Return [x, y] of the center of cell containing provided text 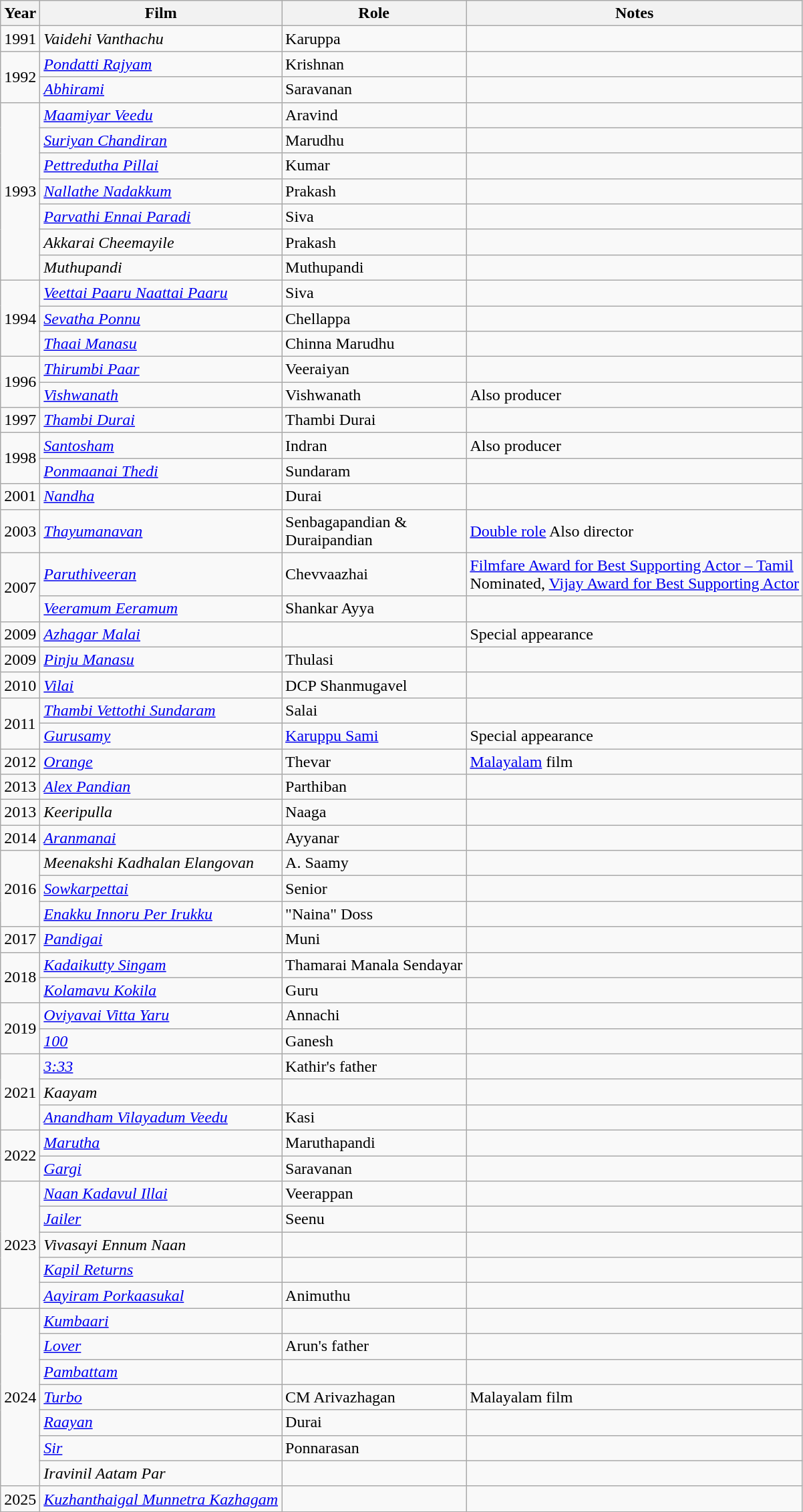
2017 [20, 939]
Thaai Manasu [161, 344]
Film [161, 13]
Thulasi [374, 659]
2001 [20, 496]
2022 [20, 1155]
"Naina" Doss [374, 914]
Vilai [161, 685]
Seenu [374, 1219]
Veeramum Eeramum [161, 609]
Ayyanar [374, 838]
Veerappan [374, 1194]
2014 [20, 838]
Arun's father [374, 1346]
Shankar Ayya [374, 609]
Ganesh [374, 1041]
A. Saamy [374, 863]
Annachi [374, 1016]
Lover [161, 1346]
Thayumanavan [161, 531]
Year [20, 13]
Sevatha Ponnu [161, 319]
Vaidehi Vanthachu [161, 39]
Nandha [161, 496]
2016 [20, 889]
Role [374, 13]
Salai [374, 710]
Kadaikutty Singam [161, 965]
Vivasayi Ennum Naan [161, 1245]
Thambi Vettothi Sundaram [161, 710]
Naaga [374, 812]
Kumbaari [161, 1321]
Kumar [374, 166]
Parthiban [374, 787]
1996 [20, 382]
Turbo [161, 1397]
Thamarai Manala Sendayar [374, 965]
Muni [374, 939]
Paruthiveeran [161, 575]
1994 [20, 318]
Karuppa [374, 39]
Akkarai Cheemayile [161, 242]
100 [161, 1041]
Alex Pandian [161, 787]
Senior [374, 889]
Maruthapandi [374, 1143]
Gurusamy [161, 736]
2018 [20, 977]
2025 [20, 1499]
Pambattam [161, 1372]
Kapil Returns [161, 1270]
Sir [161, 1448]
2021 [20, 1092]
Kaayam [161, 1092]
Chinna Marudhu [374, 344]
Ponnarasan [374, 1448]
Indran [374, 446]
1998 [20, 458]
DCP Shanmugavel [374, 685]
Kasi [374, 1117]
2023 [20, 1245]
Raayan [161, 1422]
1993 [20, 191]
Meenakshi Kadhalan Elangovan [161, 863]
Notes [635, 13]
Pondatti Rajyam [161, 64]
2019 [20, 1028]
Iravinil Aatam Par [161, 1473]
Thirumbi Paar [161, 369]
Abhirami [161, 90]
Parvathi Ennai Paradi [161, 216]
Pettredutha Pillai [161, 166]
Enakku Innoru Per Irukku [161, 914]
1992 [20, 77]
Karuppu Sami [374, 736]
1991 [20, 39]
Azhagar Malai [161, 634]
Veettai Paaru Naattai Paaru [161, 293]
Gargi [161, 1169]
3:33 [161, 1066]
Guru [374, 990]
Suriyan Chandiran [161, 140]
2011 [20, 723]
Chevvaazhai [374, 575]
Nallathe Nadakkum [161, 191]
Sowkarpettai [161, 889]
Krishnan [374, 64]
Marutha [161, 1143]
Keeripulla [161, 812]
Orange [161, 761]
2024 [20, 1397]
Anandham Vilayadum Veedu [161, 1117]
Veeraiyan [374, 369]
Kuzhanthaigal Munnetra Kazhagam [161, 1499]
CM Arivazhagan [374, 1397]
Senbagapandian &Duraipandian [374, 531]
Ponmaanai Thedi [161, 471]
Pandigai [161, 939]
Oviyavai Vitta Yaru [161, 1016]
Santosham [161, 446]
Maamiyar Veedu [161, 115]
Aranmanai [161, 838]
Sundaram [374, 471]
Kathir's father [374, 1066]
Marudhu [374, 140]
1997 [20, 420]
Filmfare Award for Best Supporting Actor – TamilNominated, Vijay Award for Best Supporting Actor [635, 575]
Double role Also director [635, 531]
2012 [20, 761]
Aravind [374, 115]
Thevar [374, 761]
Animuthu [374, 1296]
Naan Kadavul Illai [161, 1194]
Jailer [161, 1219]
Kolamavu Kokila [161, 990]
Pinju Manasu [161, 659]
Chellappa [374, 319]
2010 [20, 685]
2003 [20, 531]
2007 [20, 587]
Aayiram Porkaasukal [161, 1296]
